Provide the (X, Y) coordinate of the cell's center where the given text is located.  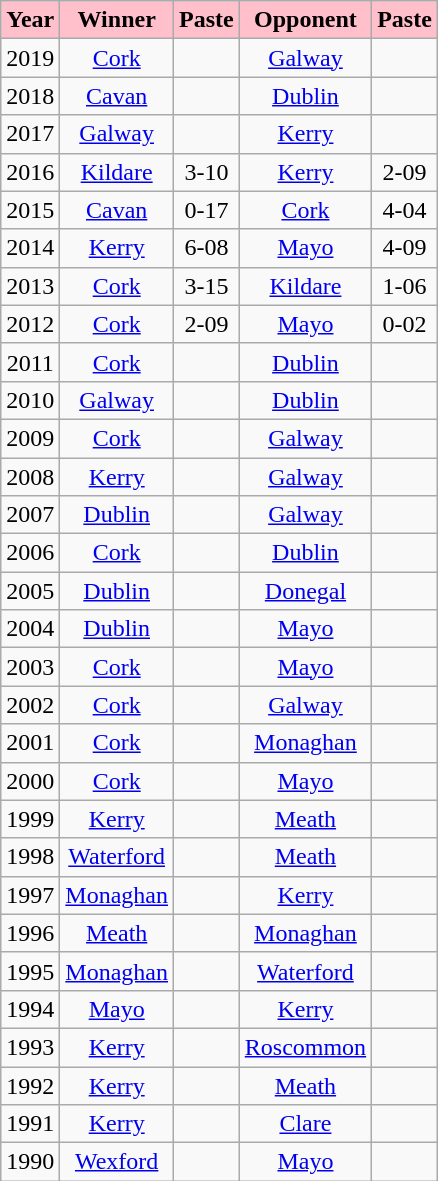
Opponent (305, 20)
2002 (30, 705)
1995 (30, 971)
3-10 (207, 172)
1999 (30, 819)
2012 (30, 324)
2009 (30, 438)
2017 (30, 134)
1991 (30, 1124)
0-02 (405, 324)
2007 (30, 515)
Wexford (117, 1162)
4-04 (405, 210)
1994 (30, 1009)
2014 (30, 248)
2005 (30, 591)
0-17 (207, 210)
1993 (30, 1047)
Donegal (305, 591)
Year (30, 20)
2013 (30, 286)
2019 (30, 58)
2003 (30, 667)
1-06 (405, 286)
Winner (117, 20)
Roscommon (305, 1047)
2004 (30, 629)
1992 (30, 1085)
2011 (30, 362)
2010 (30, 400)
2000 (30, 781)
1996 (30, 933)
1997 (30, 895)
6-08 (207, 248)
2006 (30, 553)
2001 (30, 743)
2018 (30, 96)
1990 (30, 1162)
2016 (30, 172)
4-09 (405, 248)
2015 (30, 210)
Clare (305, 1124)
1998 (30, 857)
2008 (30, 477)
3-15 (207, 286)
